Extract the [x, y] coordinate from the center of the cell holding the provided text.  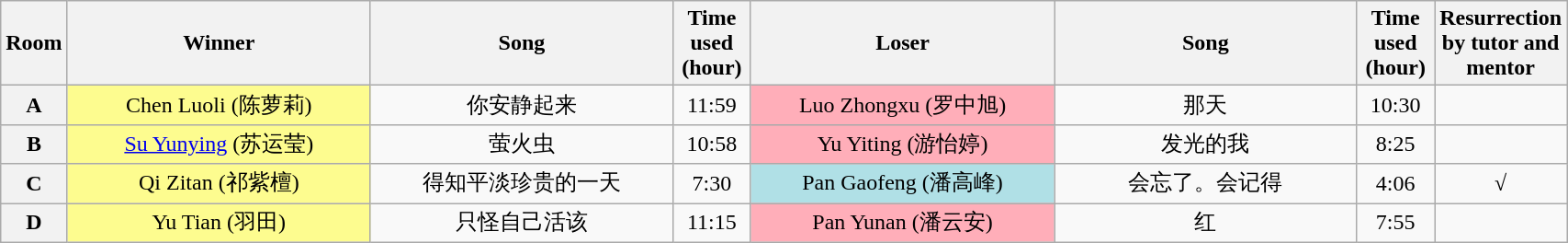
8:25 [1396, 144]
Loser [902, 43]
4:06 [1396, 184]
D [34, 223]
11:59 [711, 105]
Pan Gaofeng (潘高峰) [902, 184]
只怪自己活该 [522, 223]
那天 [1205, 105]
你安静起来 [522, 105]
Su Yunying (苏运莹) [219, 144]
7:55 [1396, 223]
萤火虫 [522, 144]
得知平淡珍贵的一天 [522, 184]
Winner [219, 43]
Yu Yiting (游怡婷) [902, 144]
Chen Luoli (陈萝莉) [219, 105]
10:30 [1396, 105]
7:30 [711, 184]
Room [34, 43]
Luo Zhongxu (罗中旭) [902, 105]
Qi Zitan (祁紫檀) [219, 184]
Resurrection by tutor and mentor [1501, 43]
红 [1205, 223]
B [34, 144]
11:15 [711, 223]
C [34, 184]
Pan Yunan (潘云安) [902, 223]
10:58 [711, 144]
A [34, 105]
会忘了。会记得 [1205, 184]
√ [1501, 184]
发光的我 [1205, 144]
Yu Tian (羽田) [219, 223]
